From the cell containing the given text, extract its center point as (x, y) coordinate. 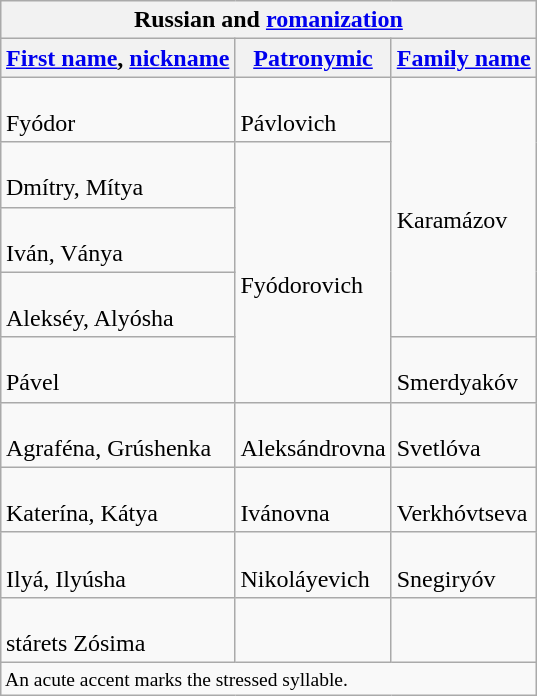
Verkhóvtseva (464, 500)
Ivánovna (313, 500)
Nikoláyevich (313, 564)
Russian and romanization (268, 20)
Svetlóva (464, 434)
Snegiryóv (464, 564)
An acute accent marks the stressed syllable. (268, 678)
Katerína, Kátya (117, 500)
Aleksándrovna (313, 434)
Patronymic (313, 58)
Iván, Ványa (117, 240)
Ilyá, Ilyúsha (117, 564)
Fyódorovich (313, 272)
Alekséy, Alyósha (117, 304)
First name, nickname (117, 58)
Karamázov (464, 207)
Agraféna, Grúshenka (117, 434)
Pável (117, 370)
Pávlovich (313, 110)
Smerdyakóv (464, 370)
stárets Zósima (117, 630)
Dmítry, Mítya (117, 174)
Fyódor (117, 110)
Family name (464, 58)
